Identify which cell holds the provided text, then report its (X, Y) central coordinate. 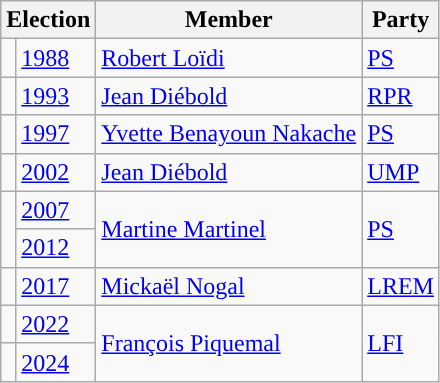
Mickaël Nogal (229, 286)
Election (48, 20)
2002 (56, 172)
2017 (56, 286)
2024 (56, 362)
Party (401, 20)
UMP (401, 172)
2022 (56, 324)
RPR (401, 96)
François Piquemal (229, 343)
LFI (401, 343)
Robert Loïdi (229, 58)
LREM (401, 286)
Member (229, 20)
Martine Martinel (229, 229)
2012 (56, 248)
Yvette Benayoun Nakache (229, 134)
1993 (56, 96)
2007 (56, 210)
1997 (56, 134)
1988 (56, 58)
